From the cell containing the given text, extract its center point as [x, y] coordinate. 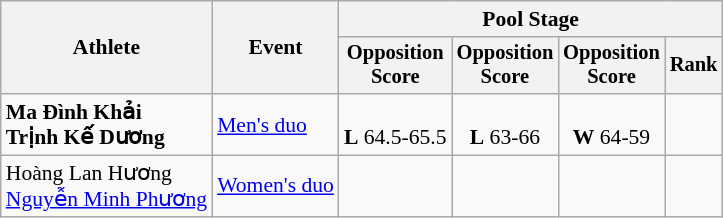
Women's duo [276, 186]
Athlete [106, 48]
Event [276, 48]
L 64.5-65.5 [396, 124]
Men's duo [276, 124]
W 64-59 [612, 124]
Hoàng Lan HươngNguyễn Minh Phương [106, 186]
L 63-66 [506, 124]
Ma Đình KhảiTrịnh Kế Dương [106, 124]
Pool Stage [530, 19]
Rank [694, 66]
